Pinpoint the cell where the given text exists, returning its [X, Y] midpoint coordinate. 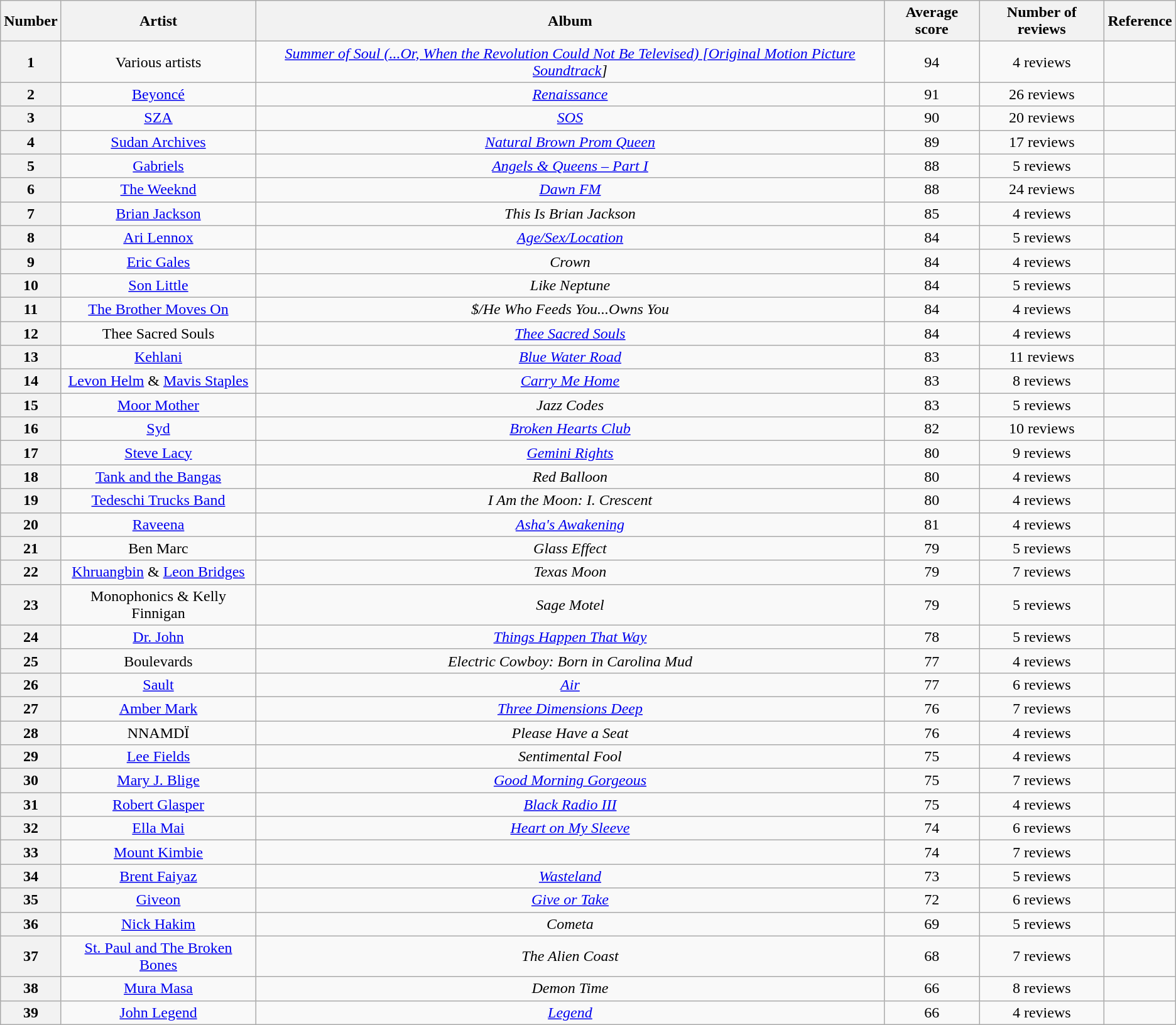
26 [31, 685]
25 [31, 661]
Son Little [158, 285]
18 [31, 477]
34 [31, 876]
22 [31, 572]
Lee Fields [158, 757]
Ella Mai [158, 828]
Artist [158, 21]
Ben Marc [158, 548]
Tedeschi Trucks Band [158, 501]
2 [31, 94]
The Alien Coast [570, 956]
12 [31, 334]
Mary J. Blige [158, 781]
Sentimental Fool [570, 757]
Carry Me Home [570, 381]
Renaissance [570, 94]
16 [31, 429]
27 [31, 708]
3 [31, 118]
The Brother Moves On [158, 309]
Please Have a Seat [570, 733]
Give or Take [570, 900]
$/He Who Feeds You...Owns You [570, 309]
24 reviews [1042, 190]
32 [31, 828]
Steve Lacy [158, 453]
28 [31, 733]
90 [932, 118]
10 reviews [1042, 429]
St. Paul and The Broken Bones [158, 956]
Things Happen That Way [570, 637]
Heart on My Sleeve [570, 828]
39 [31, 1012]
Broken Hearts Club [570, 429]
Demon Time [570, 989]
81 [932, 524]
Amber Mark [158, 708]
85 [932, 214]
Red Balloon [570, 477]
Three Dimensions Deep [570, 708]
This Is Brian Jackson [570, 214]
Good Morning Gorgeous [570, 781]
Reference [1140, 21]
31 [31, 805]
Average score [932, 21]
11 reviews [1042, 357]
Number of reviews [1042, 21]
Jazz Codes [570, 405]
Various artists [158, 62]
Black Radio III [570, 805]
Legend [570, 1012]
Robert Glasper [158, 805]
73 [932, 876]
Cometa [570, 924]
20 reviews [1042, 118]
5 [31, 166]
Raveena [158, 524]
Tank and the Bangas [158, 477]
Angels & Queens – Part I [570, 166]
4 [31, 142]
Ari Lennox [158, 237]
69 [932, 924]
Sudan Archives [158, 142]
11 [31, 309]
Album [570, 21]
26 reviews [1042, 94]
Mount Kimbie [158, 852]
I Am the Moon: I. Crescent [570, 501]
9 reviews [1042, 453]
36 [31, 924]
72 [932, 900]
The Weeknd [158, 190]
8 [31, 237]
Dr. John [158, 637]
Nick Hakim [158, 924]
Wasteland [570, 876]
John Legend [158, 1012]
Summer of Soul (...Or, When the Revolution Could Not Be Televised) [Original Motion Picture Soundtrack] [570, 62]
Glass Effect [570, 548]
94 [932, 62]
Moor Mother [158, 405]
Gemini Rights [570, 453]
19 [31, 501]
Beyoncé [158, 94]
13 [31, 357]
78 [932, 637]
Electric Cowboy: Born in Carolina Mud [570, 661]
17 [31, 453]
SOS [570, 118]
7 [31, 214]
Crown [570, 261]
Giveon [158, 900]
37 [31, 956]
20 [31, 524]
Sault [158, 685]
30 [31, 781]
Levon Helm & Mavis Staples [158, 381]
35 [31, 900]
6 [31, 190]
Khruangbin & Leon Bridges [158, 572]
Asha's Awakening [570, 524]
Like Neptune [570, 285]
1 [31, 62]
Kehlani [158, 357]
Sage Motel [570, 604]
Brent Faiyaz [158, 876]
29 [31, 757]
Boulevards [158, 661]
Natural Brown Prom Queen [570, 142]
89 [932, 142]
Air [570, 685]
9 [31, 261]
NNAMDÏ [158, 733]
Age/Sex/Location [570, 237]
24 [31, 637]
14 [31, 381]
Blue Water Road [570, 357]
68 [932, 956]
Dawn FM [570, 190]
Syd [158, 429]
Gabriels [158, 166]
Mura Masa [158, 989]
82 [932, 429]
21 [31, 548]
15 [31, 405]
Texas Moon [570, 572]
23 [31, 604]
38 [31, 989]
17 reviews [1042, 142]
10 [31, 285]
Eric Gales [158, 261]
SZA [158, 118]
91 [932, 94]
Brian Jackson [158, 214]
Number [31, 21]
Monophonics & Kelly Finnigan [158, 604]
33 [31, 852]
